Return (X, Y) of the center of cell containing provided text 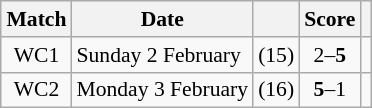
5–1 (330, 90)
WC2 (36, 90)
Score (330, 19)
Sunday 2 February (162, 55)
Match (36, 19)
WC1 (36, 55)
(16) (276, 90)
Date (162, 19)
Monday 3 February (162, 90)
2–5 (330, 55)
(15) (276, 55)
